Return the (x, y) coordinate for the center point of the cell that contains the specified text.  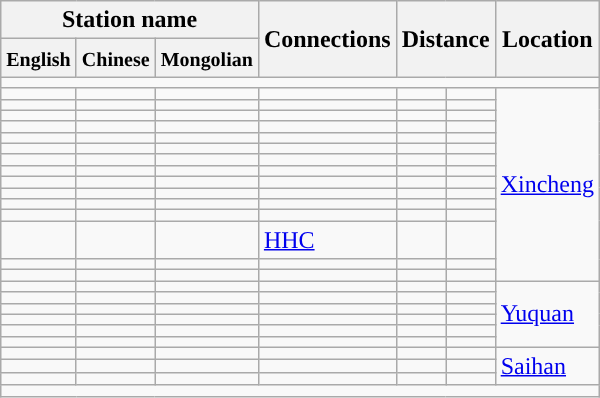
English (39, 58)
Station name (130, 20)
Distance (446, 39)
Yuquan (547, 314)
HHC (327, 240)
Location (547, 39)
Xincheng (547, 184)
Saihan (547, 366)
Connections (327, 39)
Chinese (116, 58)
Mongolian (206, 58)
